Detect which cell encompasses the target text, then output its [x, y] center coordinate. 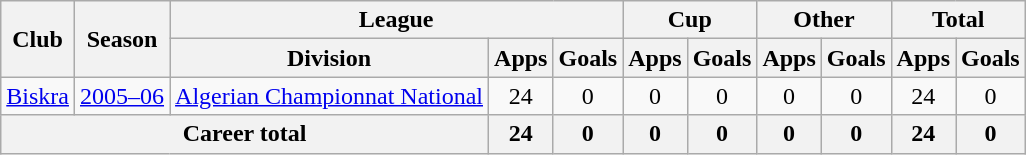
Other [824, 20]
Algerian Championnat National [330, 96]
Season [122, 39]
Division [330, 58]
Biskra [38, 96]
Cup [690, 20]
2005–06 [122, 96]
Club [38, 39]
Career total [245, 134]
League [396, 20]
Total [958, 20]
